Return the (X, Y) coordinate for the center point of the cell that contains the specified text.  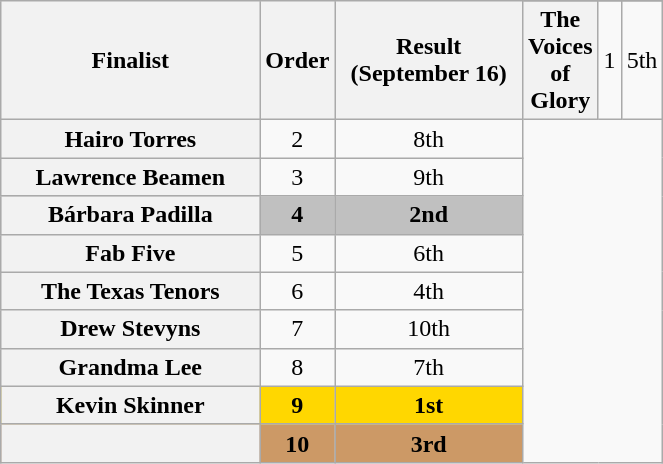
6 (298, 291)
Order (298, 60)
5th (642, 60)
10 (298, 443)
Kevin Skinner (130, 405)
1st (429, 405)
2 (298, 139)
Hairo Torres (130, 139)
Grandma Lee (130, 367)
2nd (429, 215)
4th (429, 291)
4 (298, 215)
3rd (429, 443)
8th (429, 139)
Finalist (130, 60)
7 (298, 329)
8 (298, 367)
10th (429, 329)
Result (September 16) (429, 60)
5 (298, 253)
Bárbara Padilla (130, 215)
Drew Stevyns (130, 329)
3 (298, 177)
Lawrence Beamen (130, 177)
Fab Five (130, 253)
6th (429, 253)
9th (429, 177)
7th (429, 367)
1 (610, 60)
9 (298, 405)
The Texas Tenors (130, 291)
The Voices of Glory (561, 60)
